Return the (x, y) coordinate for the center point of the cell that contains the specified text.  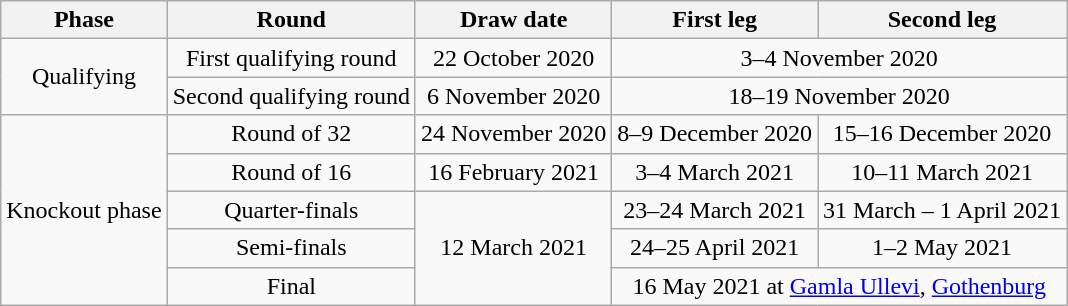
Phase (84, 20)
10–11 March 2021 (942, 172)
3–4 November 2020 (840, 58)
16 May 2021 at Gamla Ullevi, Gothenburg (840, 286)
Second leg (942, 20)
Knockout phase (84, 210)
16 February 2021 (513, 172)
22 October 2020 (513, 58)
Final (291, 286)
6 November 2020 (513, 96)
18–19 November 2020 (840, 96)
8–9 December 2020 (715, 134)
Draw date (513, 20)
First qualifying round (291, 58)
Second qualifying round (291, 96)
Round of 16 (291, 172)
31 March – 1 April 2021 (942, 210)
Semi-finals (291, 248)
3–4 March 2021 (715, 172)
Qualifying (84, 77)
Round of 32 (291, 134)
15–16 December 2020 (942, 134)
24 November 2020 (513, 134)
24–25 April 2021 (715, 248)
Round (291, 20)
First leg (715, 20)
23–24 March 2021 (715, 210)
Quarter-finals (291, 210)
12 March 2021 (513, 248)
1–2 May 2021 (942, 248)
